Capture the cell that displays the provided text and extract its [X, Y] central coordinate. 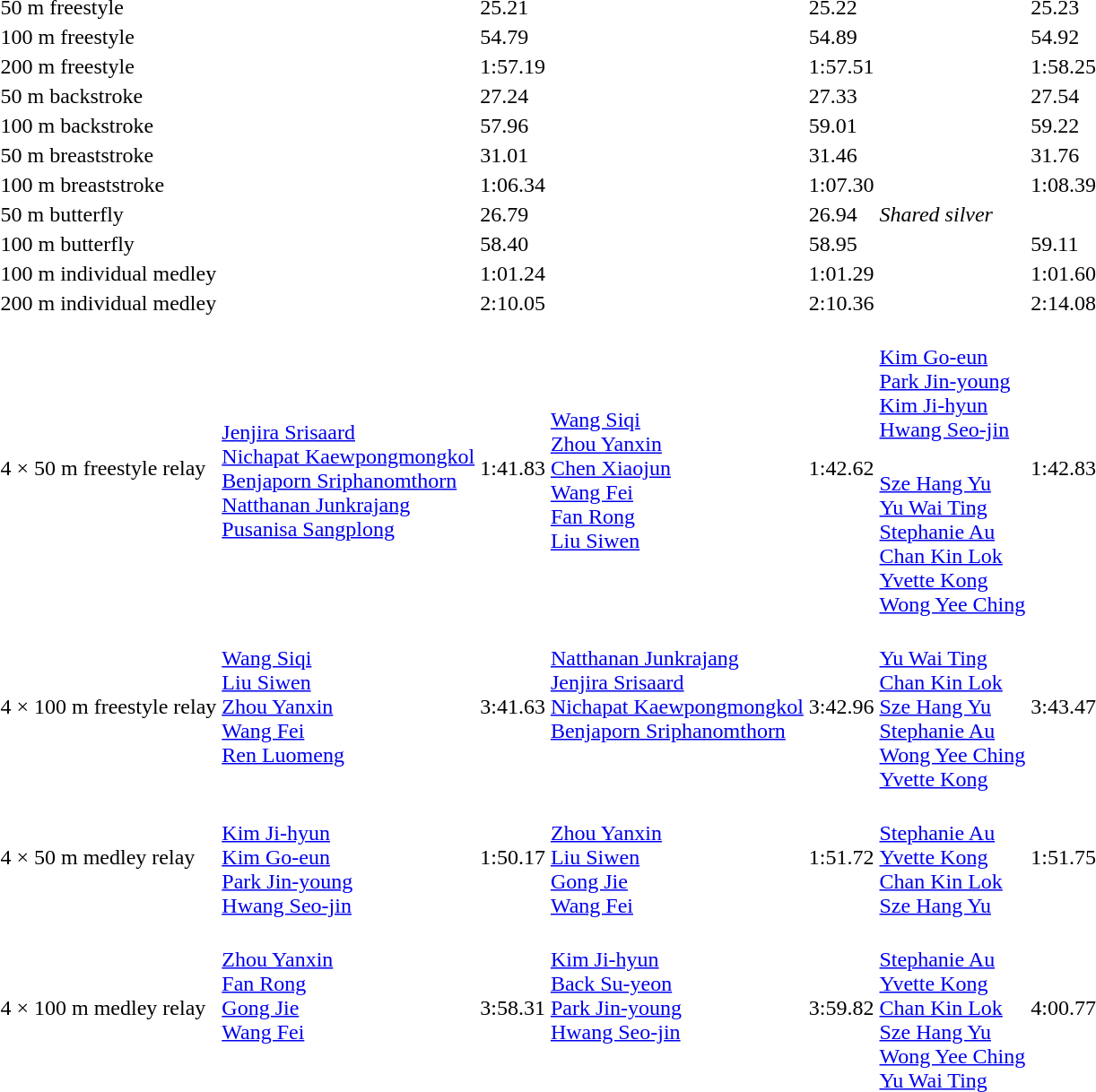
2:10.05 [513, 303]
31.46 [841, 155]
1:42.62 [841, 468]
Stephanie AuYvette KongChan Kin LokSze Hang Yu [952, 857]
Jenjira SrisaardNichapat KaewpongmongkolBenjaporn SriphanomthornNatthanan JunkrajangPusanisa Sangplong [348, 468]
1:07.30 [841, 185]
27.24 [513, 96]
Kim Go-eunPark Jin-youngKim Ji-hyunHwang Seo-jin [952, 381]
26.94 [841, 214]
Sze Hang YuYu Wai TingStephanie AuChan Kin LokYvette KongWong Yee Ching [952, 532]
Shared silver [952, 214]
58.95 [841, 244]
27.33 [841, 96]
3:42.96 [841, 706]
1:57.19 [513, 66]
1:06.34 [513, 185]
Zhou YanxinLiu SiwenGong JieWang Fei [676, 857]
Yu Wai TingChan Kin LokSze Hang YuStephanie AuWong Yee ChingYvette Kong [952, 706]
31.01 [513, 155]
1:50.17 [513, 857]
54.89 [841, 37]
1:01.29 [841, 273]
1:51.72 [841, 857]
Wang SiqiZhou YanxinChen XiaojunWang FeiFan RongLiu Siwen [676, 468]
Natthanan JunkrajangJenjira SrisaardNichapat KaewpongmongkolBenjaporn Sriphanomthorn [676, 706]
57.96 [513, 126]
54.79 [513, 37]
2:10.36 [841, 303]
1:57.51 [841, 66]
3:41.63 [513, 706]
Kim Ji-hyunKim Go-eunPark Jin-youngHwang Seo-jin [348, 857]
59.01 [841, 126]
1:41.83 [513, 468]
1:01.24 [513, 273]
58.40 [513, 244]
Wang SiqiLiu SiwenZhou YanxinWang FeiRen Luomeng [348, 706]
26.79 [513, 214]
